Pinpoint the cell where the given text exists, returning its (x, y) midpoint coordinate. 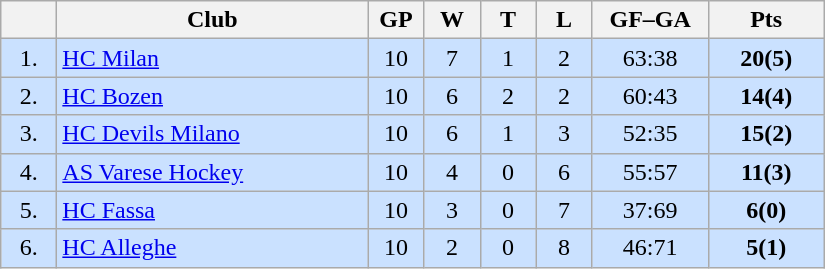
4. (29, 172)
20(5) (766, 58)
14(4) (766, 96)
L (564, 20)
63:38 (650, 58)
Club (212, 20)
11(3) (766, 172)
GF–GA (650, 20)
AS Varese Hockey (212, 172)
15(2) (766, 134)
46:71 (650, 248)
2. (29, 96)
6(0) (766, 210)
5(1) (766, 248)
37:69 (650, 210)
HC Bozen (212, 96)
HC Milan (212, 58)
6. (29, 248)
HC Devils Milano (212, 134)
HC Fassa (212, 210)
GP (396, 20)
Pts (766, 20)
1. (29, 58)
HC Alleghe (212, 248)
8 (564, 248)
W (452, 20)
55:57 (650, 172)
4 (452, 172)
T (508, 20)
60:43 (650, 96)
52:35 (650, 134)
5. (29, 210)
3. (29, 134)
